Detect which cell encompasses the target text, then output its [x, y] center coordinate. 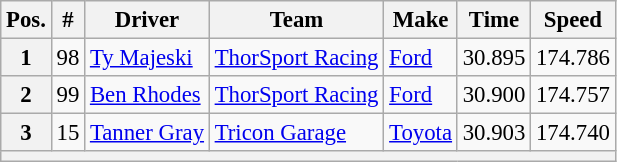
Pos. [26, 20]
1 [26, 58]
174.740 [574, 133]
30.895 [494, 58]
15 [68, 133]
174.786 [574, 58]
Ty Majeski [148, 58]
Make [421, 20]
174.757 [574, 95]
Toyota [421, 133]
Speed [574, 20]
Time [494, 20]
Tricon Garage [296, 133]
Tanner Gray [148, 133]
Driver [148, 20]
99 [68, 95]
# [68, 20]
30.903 [494, 133]
3 [26, 133]
30.900 [494, 95]
98 [68, 58]
2 [26, 95]
Team [296, 20]
Ben Rhodes [148, 95]
